Return [x, y] of the center of cell containing provided text 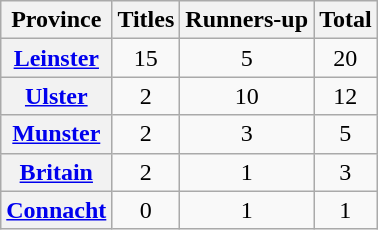
10 [247, 96]
Leinster [56, 58]
Runners-up [247, 20]
Province [56, 20]
Munster [56, 134]
Total [346, 20]
20 [346, 58]
12 [346, 96]
Britain [56, 172]
Connacht [56, 210]
15 [146, 58]
Ulster [56, 96]
0 [146, 210]
Titles [146, 20]
